Output the (X, Y) coordinate of the center of the cell containing the given text.  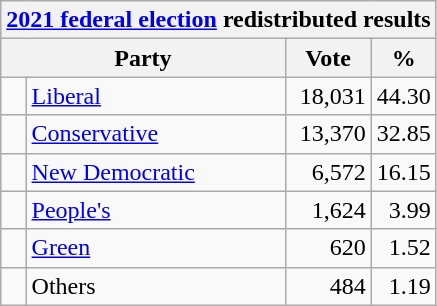
620 (328, 248)
Others (156, 286)
Party (143, 58)
32.85 (404, 134)
Conservative (156, 134)
Liberal (156, 96)
6,572 (328, 172)
1.52 (404, 248)
16.15 (404, 172)
1.19 (404, 286)
18,031 (328, 96)
44.30 (404, 96)
Vote (328, 58)
% (404, 58)
Green (156, 248)
484 (328, 286)
2021 federal election redistributed results (218, 20)
New Democratic (156, 172)
13,370 (328, 134)
3.99 (404, 210)
1,624 (328, 210)
People's (156, 210)
